Capture the cell that displays the provided text and extract its (X, Y) central coordinate. 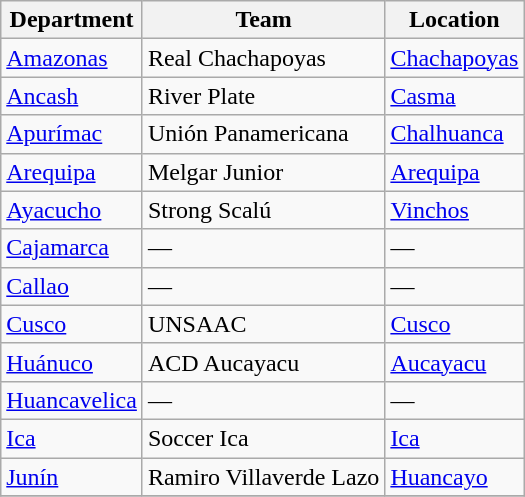
Unión Panamericana (263, 134)
Location (454, 20)
Melgar Junior (263, 172)
Strong Scalú (263, 210)
UNSAAC (263, 324)
Callao (72, 286)
Soccer Ica (263, 438)
Chachapoyas (454, 58)
Cajamarca (72, 248)
Ancash (72, 96)
Real Chachapoyas (263, 58)
Casma (454, 96)
Huancavelica (72, 400)
Junín (72, 477)
River Plate (263, 96)
Team (263, 20)
Department (72, 20)
Apurímac (72, 134)
Chalhuanca (454, 134)
Aucayacu (454, 362)
Ramiro Villaverde Lazo (263, 477)
Amazonas (72, 58)
Huánuco (72, 362)
Vinchos (454, 210)
ACD Aucayacu (263, 362)
Huancayo (454, 477)
Ayacucho (72, 210)
